Identify which cell holds the provided text, then report its [x, y] central coordinate. 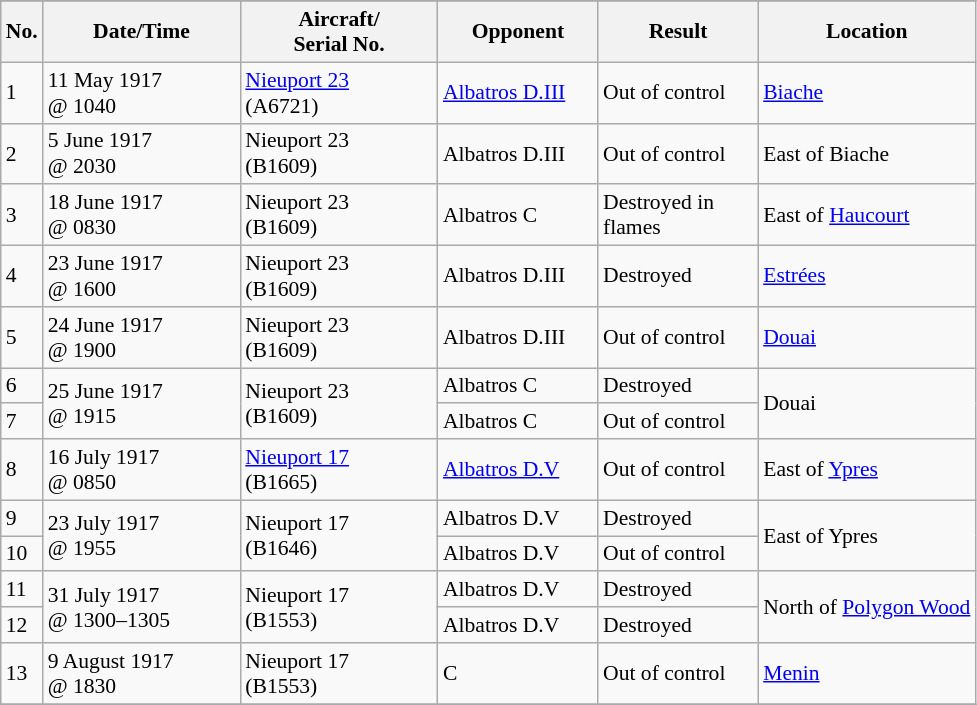
Opponent [518, 32]
Destroyed in flames [678, 216]
Nieuport 17(B1665) [339, 470]
18 June 1917@ 0830 [142, 216]
8 [22, 470]
5 [22, 338]
10 [22, 554]
24 June 1917@ 1900 [142, 338]
5 June 1917@ 2030 [142, 154]
13 [22, 674]
2 [22, 154]
Estrées [866, 276]
31 July 1917@ 1300–1305 [142, 608]
9 [22, 518]
6 [22, 386]
7 [22, 422]
11 [22, 590]
16 July 1917@ 0850 [142, 470]
25 June 1917@ 1915 [142, 404]
3 [22, 216]
12 [22, 625]
11 May 1917@ 1040 [142, 92]
9 August 1917@ 1830 [142, 674]
Nieuport 23(A6721) [339, 92]
Aircraft/Serial No. [339, 32]
Nieuport 17(B1646) [339, 536]
4 [22, 276]
23 June 1917@ 1600 [142, 276]
No. [22, 32]
Biache [866, 92]
East of Haucourt [866, 216]
Date/Time [142, 32]
North of Polygon Wood [866, 608]
23 July 1917@ 1955 [142, 536]
Menin [866, 674]
1 [22, 92]
C [518, 674]
Result [678, 32]
East of Biache [866, 154]
Location [866, 32]
